Provide the [x, y] coordinate of the cell's center where the given text is located.  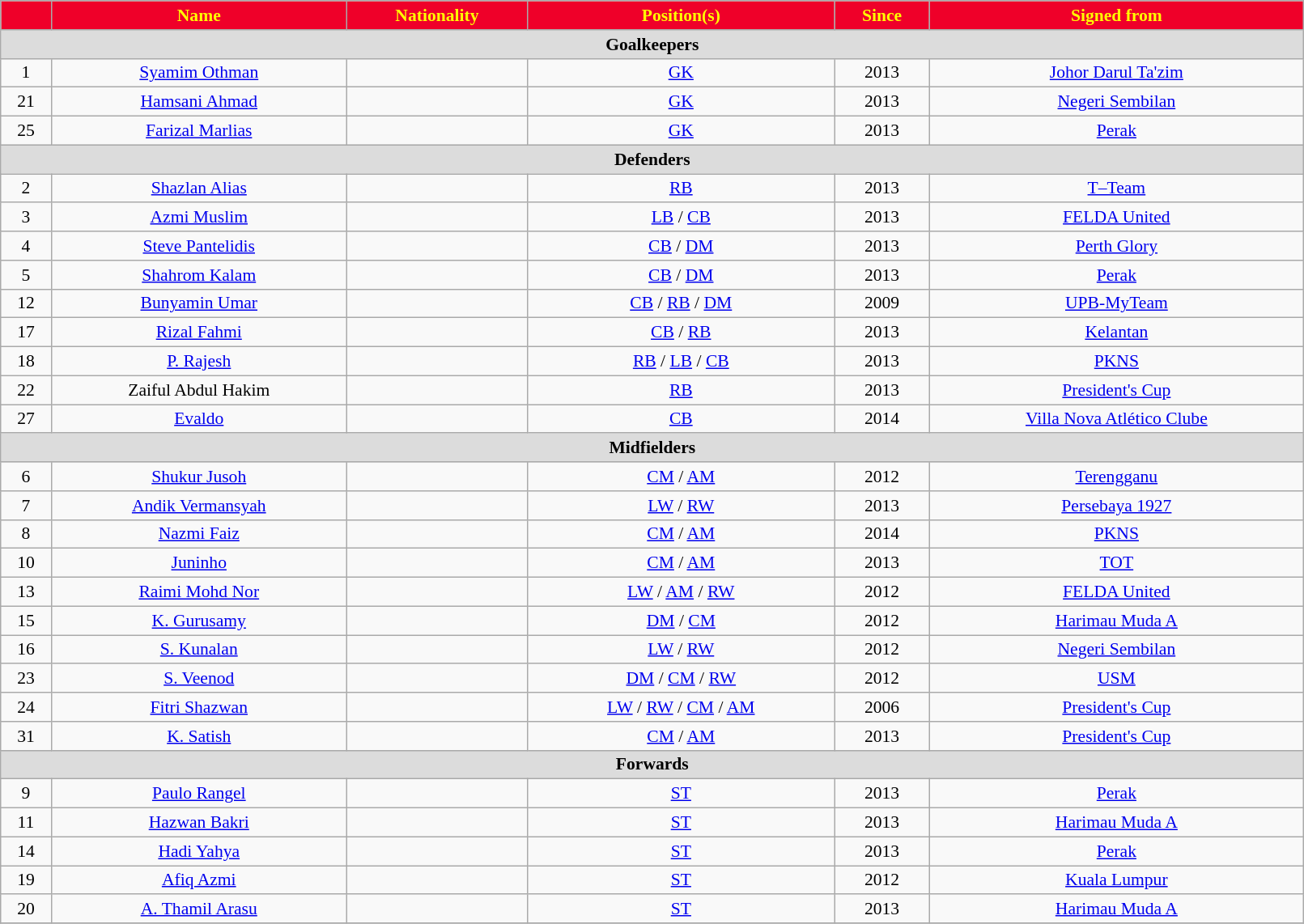
S. Veenod [199, 679]
A. Thamil Arasu [199, 909]
9 [26, 794]
RB / LB / CB [682, 362]
2 [26, 189]
Juninho [199, 563]
Hamsani Ahmad [199, 102]
15 [26, 621]
3 [26, 218]
Position(s) [682, 15]
6 [26, 477]
24 [26, 707]
LW / RW / CM / AM [682, 707]
Steve Pantelidis [199, 246]
Kelantan [1117, 333]
11 [26, 823]
Bunyamin Umar [199, 303]
27 [26, 419]
USM [1117, 679]
Evaldo [199, 419]
16 [26, 650]
Shahrom Kalam [199, 275]
Syamim Othman [199, 73]
10 [26, 563]
Name [199, 15]
Andik Vermansyah [199, 506]
13 [26, 592]
Kuala Lumpur [1117, 880]
Perth Glory [1117, 246]
Azmi Muslim [199, 218]
Terengganu [1117, 477]
17 [26, 333]
Villa Nova Atlético Clube [1117, 419]
DM / CM / RW [682, 679]
Paulo Rangel [199, 794]
Persebaya 1927 [1117, 506]
CB / RB / DM [682, 303]
Farizal Marlias [199, 131]
Nationality [437, 15]
20 [26, 909]
Raimi Mohd Nor [199, 592]
Zaiful Abdul Hakim [199, 390]
Defenders [652, 159]
Fitri Shazwan [199, 707]
Nazmi Faiz [199, 534]
8 [26, 534]
Shukur Jusoh [199, 477]
UPB-MyTeam [1117, 303]
5 [26, 275]
Signed from [1117, 15]
Midfielders [652, 448]
TOT [1117, 563]
14 [26, 851]
P. Rajesh [199, 362]
Hazwan Bakri [199, 823]
CB [682, 419]
2006 [882, 707]
4 [26, 246]
21 [26, 102]
Afiq Azmi [199, 880]
18 [26, 362]
22 [26, 390]
31 [26, 736]
23 [26, 679]
Johor Darul Ta'zim [1117, 73]
T–Team [1117, 189]
Shazlan Alias [199, 189]
2009 [882, 303]
S. Kunalan [199, 650]
Since [882, 15]
7 [26, 506]
LW / AM / RW [682, 592]
CB / RB [682, 333]
K. Gurusamy [199, 621]
Hadi Yahya [199, 851]
DM / CM [682, 621]
1 [26, 73]
Goalkeepers [652, 45]
K. Satish [199, 736]
LB / CB [682, 218]
Rizal Fahmi [199, 333]
Forwards [652, 765]
25 [26, 131]
19 [26, 880]
12 [26, 303]
